Determine the [x, y] coordinate at the center of the cell enclosing the given text.  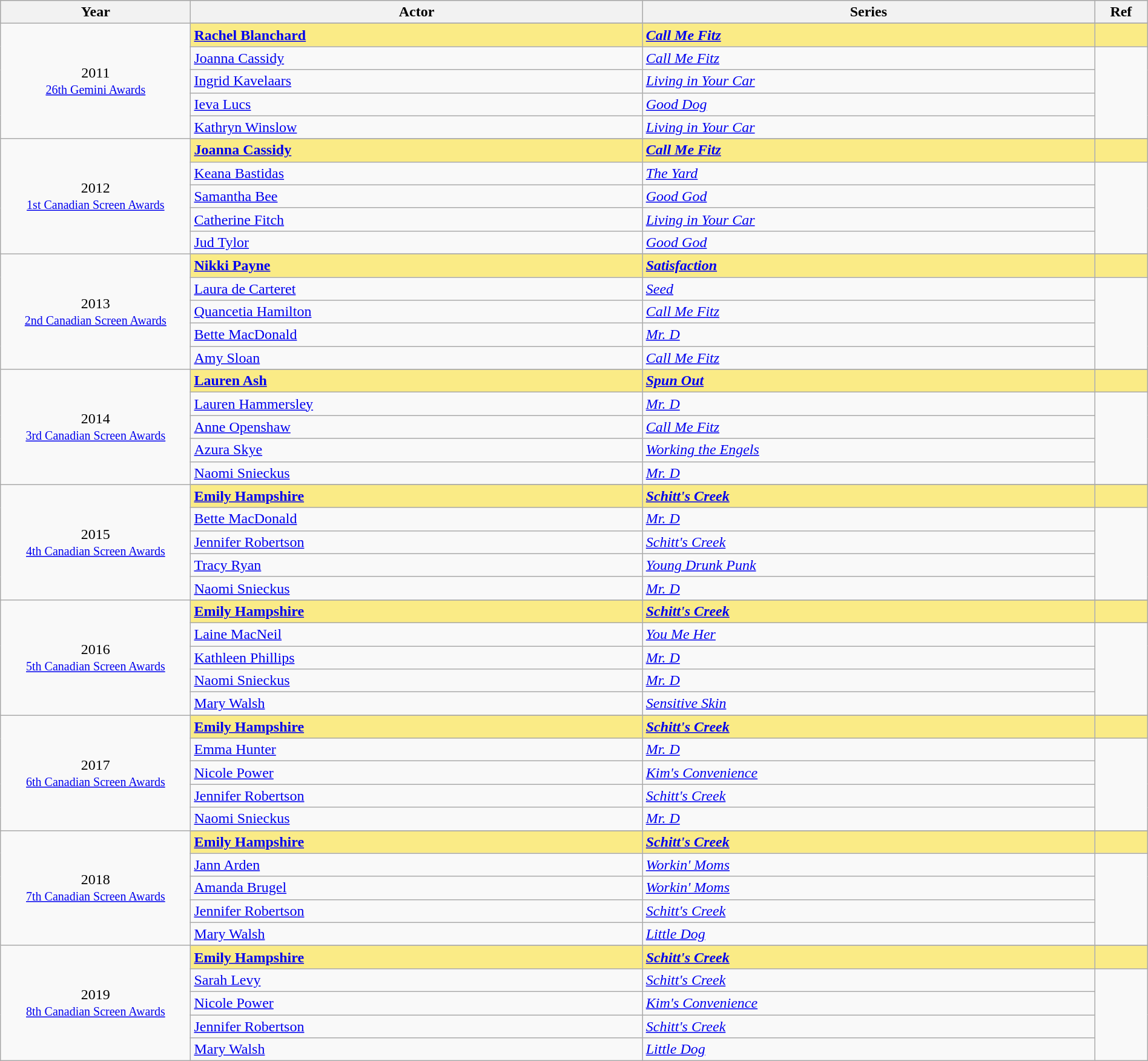
2015 4th Canadian Screen Awards [96, 542]
Keana Bastidas [417, 173]
The Yard [868, 173]
Ieva Lucs [417, 104]
Ref [1121, 12]
Emma Hunter [417, 750]
Laura de Carteret [417, 289]
Nikki Payne [417, 265]
Spun Out [868, 381]
Year [96, 12]
2012 1st Canadian Screen Awards [96, 196]
Samantha Bee [417, 196]
Working the Engels [868, 450]
Jud Tylor [417, 242]
2018 7th Canadian Screen Awards [96, 888]
Series [868, 12]
You Me Her [868, 634]
Satisfaction [868, 265]
Anne Openshaw [417, 427]
Amanda Brugel [417, 888]
Laine MacNeil [417, 634]
Ingrid Kavelaars [417, 81]
Rachel Blanchard [417, 35]
Jann Arden [417, 865]
Catherine Fitch [417, 219]
Tracy Ryan [417, 565]
2011 26th Gemini Awards [96, 81]
Young Drunk Punk [868, 565]
Kathryn Winslow [417, 127]
2019 8th Canadian Screen Awards [96, 1003]
Sensitive Skin [868, 704]
Kathleen Phillips [417, 657]
Lauren Hammersley [417, 404]
2013 2nd Canadian Screen Awards [96, 311]
Seed [868, 289]
Amy Sloan [417, 358]
Lauren Ash [417, 381]
Good Dog [868, 104]
Quancetia Hamilton [417, 312]
Sarah Levy [417, 980]
2014 3rd Canadian Screen Awards [96, 427]
Azura Skye [417, 450]
2017 6th Canadian Screen Awards [96, 773]
2016 5th Canadian Screen Awards [96, 657]
Actor [417, 12]
